Pinpoint the cell where the given text exists, returning its (X, Y) midpoint coordinate. 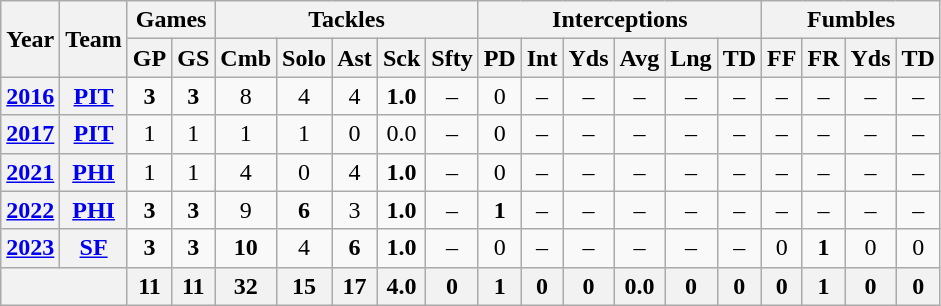
9 (246, 210)
GP (149, 58)
2016 (30, 96)
15 (304, 286)
Cmb (246, 58)
Ast (355, 58)
Interceptions (620, 20)
4.0 (401, 286)
32 (246, 286)
Fumbles (852, 20)
Sfty (452, 58)
GS (194, 58)
Avg (640, 58)
Games (170, 20)
17 (355, 286)
8 (246, 96)
Solo (304, 58)
10 (246, 248)
FR (824, 58)
Team (94, 39)
FF (782, 58)
Lng (691, 58)
Year (30, 39)
Sck (401, 58)
2023 (30, 248)
2017 (30, 134)
Int (542, 58)
2021 (30, 172)
2022 (30, 210)
SF (94, 248)
PD (500, 58)
Tackles (346, 20)
